Capture the cell that displays the provided text and extract its [x, y] central coordinate. 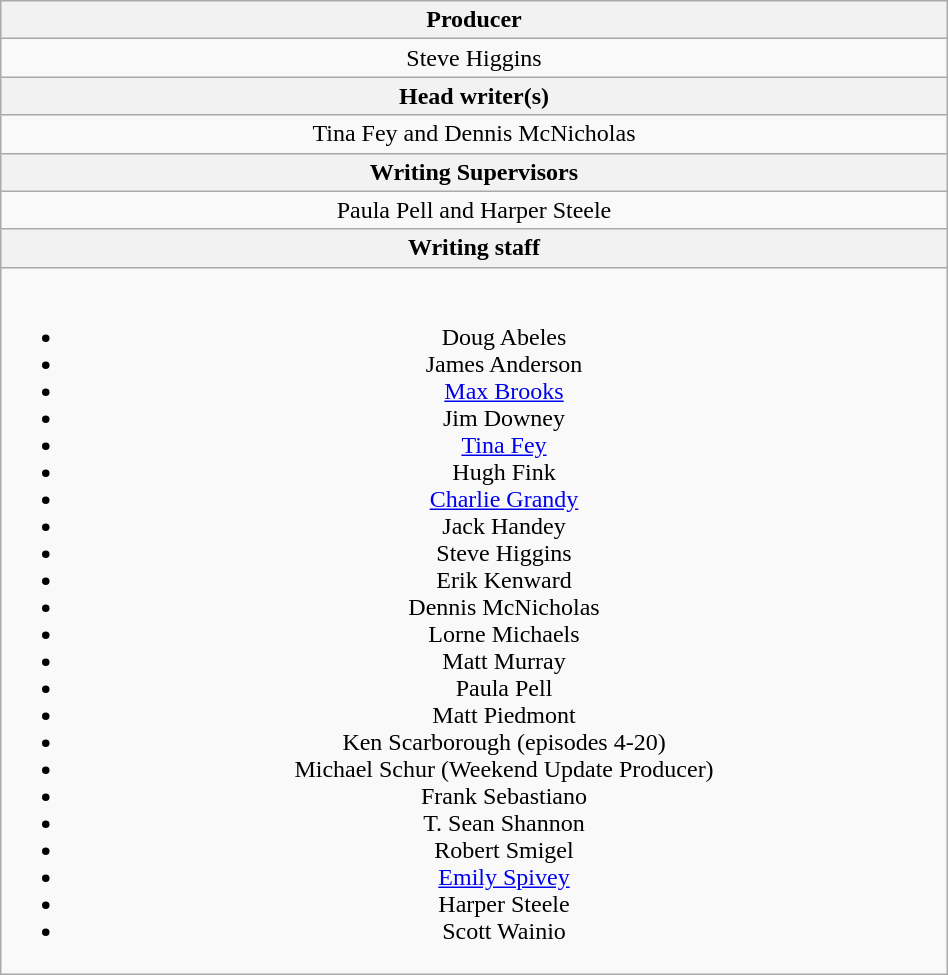
Writing staff [474, 248]
Producer [474, 20]
Writing Supervisors [474, 172]
Steve Higgins [474, 58]
Paula Pell and Harper Steele [474, 210]
Tina Fey and Dennis McNicholas [474, 134]
Head writer(s) [474, 96]
